Output the [x, y] coordinate of the center of the cell containing the given text.  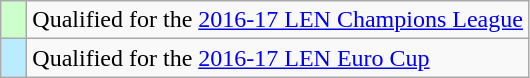
Qualified for the 2016-17 LEN Champions League [278, 20]
Qualified for the 2016-17 LEN Euro Cup [278, 58]
